Identify which cell holds the provided text, then report its (X, Y) central coordinate. 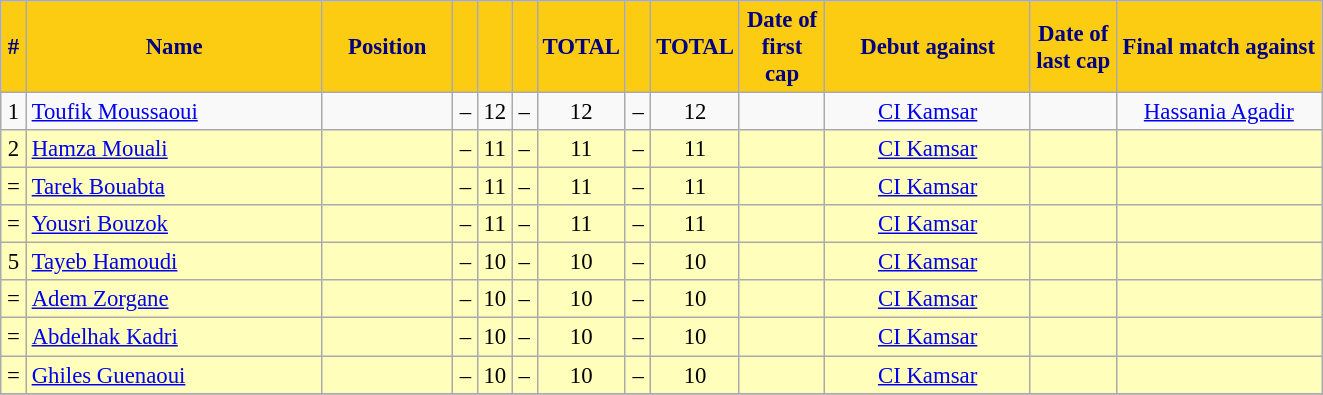
Position (388, 47)
Hassania Agadir (1219, 112)
Abdelhak Kadri (174, 337)
Date of last cap (1073, 47)
5 (14, 262)
Hamza Mouali (174, 149)
1 (14, 112)
Yousri Bouzok (174, 224)
Tayeb Hamoudi (174, 262)
Debut against (928, 47)
Tarek Bouabta (174, 187)
# (14, 47)
Ghiles Guenaoui (174, 375)
2 (14, 149)
Adem Zorgane (174, 299)
Toufik Moussaoui (174, 112)
Name (174, 47)
Date of first cap (782, 47)
Final match against (1219, 47)
